Return the [x, y] coordinate for the center point of the cell that contains the specified text.  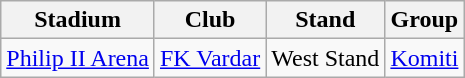
Stadium [78, 20]
Group [424, 20]
Stand [326, 20]
FK Vardar [210, 58]
West Stand [326, 58]
Club [210, 20]
Komiti [424, 58]
Philip II Arena [78, 58]
